Determine the [X, Y] coordinate at the center of the cell enclosing the given text.  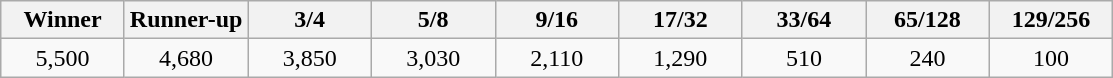
240 [928, 58]
Runner-up [186, 20]
510 [804, 58]
2,110 [557, 58]
1,290 [681, 58]
3,030 [433, 58]
3,850 [310, 58]
65/128 [928, 20]
100 [1051, 58]
33/64 [804, 20]
9/16 [557, 20]
17/32 [681, 20]
4,680 [186, 58]
3/4 [310, 20]
5/8 [433, 20]
129/256 [1051, 20]
5,500 [63, 58]
Winner [63, 20]
